Capture the cell that displays the provided text and extract its (X, Y) central coordinate. 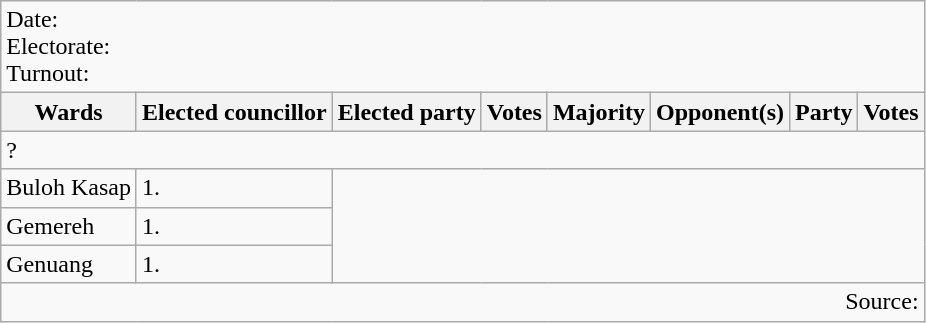
? (462, 150)
Elected councillor (234, 112)
Elected party (406, 112)
Date: Electorate: Turnout: (462, 47)
Party (824, 112)
Genuang (69, 264)
Source: (462, 302)
Opponent(s) (720, 112)
Majority (598, 112)
Buloh Kasap (69, 188)
Wards (69, 112)
Gemereh (69, 226)
